Return [x, y] of the center of cell containing provided text 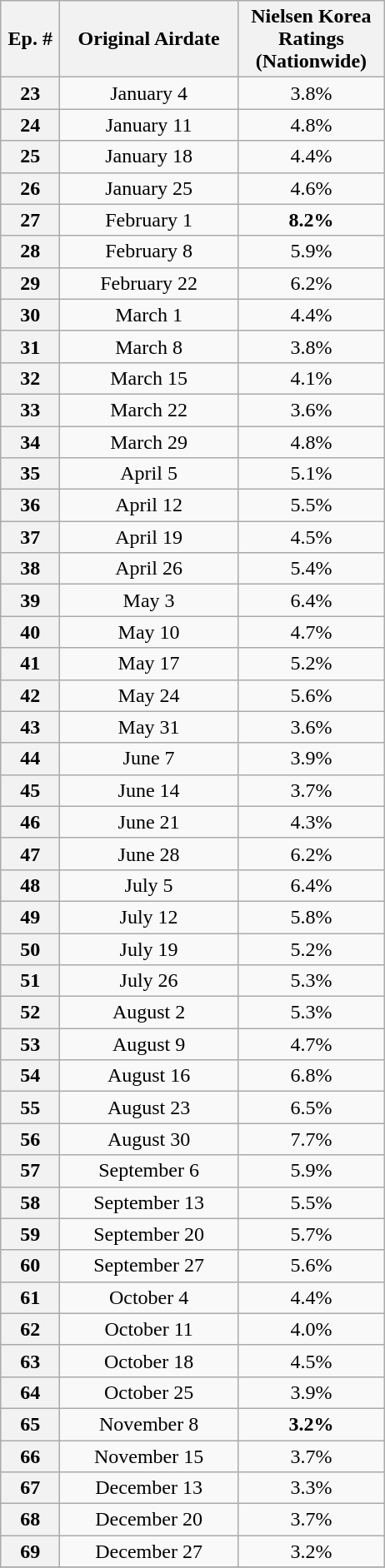
December 27 [149, 1551]
48 [30, 885]
May 17 [149, 664]
27 [30, 220]
July 5 [149, 885]
39 [30, 600]
January 18 [149, 157]
46 [30, 822]
December 20 [149, 1520]
October 11 [149, 1329]
April 12 [149, 505]
4.3% [311, 822]
March 1 [149, 315]
31 [30, 346]
5.1% [311, 474]
December 13 [149, 1488]
6.5% [311, 1108]
44 [30, 759]
September 13 [149, 1202]
November 8 [149, 1424]
43 [30, 727]
October 4 [149, 1297]
23 [30, 93]
April 5 [149, 474]
32 [30, 378]
34 [30, 442]
25 [30, 157]
42 [30, 695]
5.4% [311, 569]
May 3 [149, 600]
September 20 [149, 1234]
May 10 [149, 632]
36 [30, 505]
5.7% [311, 1234]
29 [30, 283]
Original Airdate [149, 39]
45 [30, 790]
53 [30, 1044]
62 [30, 1329]
69 [30, 1551]
50 [30, 948]
51 [30, 981]
February 22 [149, 283]
May 31 [149, 727]
February 8 [149, 251]
33 [30, 410]
63 [30, 1361]
55 [30, 1108]
August 9 [149, 1044]
March 15 [149, 378]
24 [30, 125]
August 2 [149, 1013]
June 14 [149, 790]
26 [30, 188]
March 29 [149, 442]
4.1% [311, 378]
May 24 [149, 695]
July 19 [149, 948]
Nielsen Korea Ratings (Nationwide) [311, 39]
January 25 [149, 188]
61 [30, 1297]
52 [30, 1013]
October 25 [149, 1392]
40 [30, 632]
July 26 [149, 981]
38 [30, 569]
4.0% [311, 1329]
November 15 [149, 1456]
Ep. # [30, 39]
59 [30, 1234]
47 [30, 854]
7.7% [311, 1139]
64 [30, 1392]
March 8 [149, 346]
56 [30, 1139]
July 12 [149, 917]
3.3% [311, 1488]
35 [30, 474]
April 19 [149, 537]
68 [30, 1520]
66 [30, 1456]
41 [30, 664]
30 [30, 315]
37 [30, 537]
June 7 [149, 759]
65 [30, 1424]
March 22 [149, 410]
5.8% [311, 917]
49 [30, 917]
September 27 [149, 1266]
60 [30, 1266]
6.8% [311, 1076]
57 [30, 1171]
8.2% [311, 220]
28 [30, 251]
August 23 [149, 1108]
June 21 [149, 822]
58 [30, 1202]
October 18 [149, 1361]
January 11 [149, 125]
67 [30, 1488]
August 16 [149, 1076]
February 1 [149, 220]
August 30 [149, 1139]
June 28 [149, 854]
54 [30, 1076]
4.6% [311, 188]
September 6 [149, 1171]
April 26 [149, 569]
January 4 [149, 93]
